Provide the (x, y) coordinate of the cell's center where the given text is located.  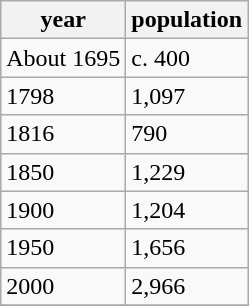
1,097 (187, 96)
1798 (64, 96)
1850 (64, 172)
790 (187, 134)
2000 (64, 286)
population (187, 20)
1950 (64, 248)
1,656 (187, 248)
1,204 (187, 210)
1,229 (187, 172)
year (64, 20)
1816 (64, 134)
1900 (64, 210)
About 1695 (64, 58)
2,966 (187, 286)
c. 400 (187, 58)
